Pinpoint the cell where the given text exists, returning its (X, Y) midpoint coordinate. 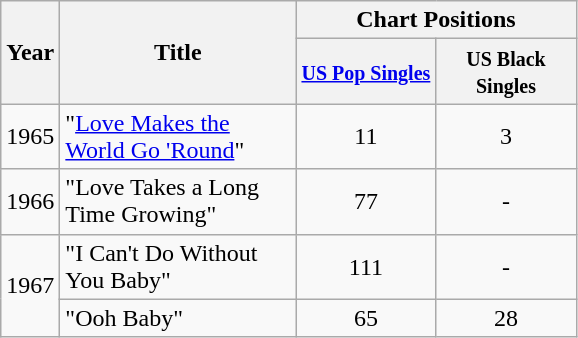
Chart Positions (436, 20)
"Love Takes a Long Time Growing" (178, 202)
"I Can't Do Without You Baby" (178, 266)
US Pop Singles (366, 72)
111 (366, 266)
"Love Makes the World Go 'Round" (178, 136)
65 (366, 318)
"Ooh Baby" (178, 318)
3 (506, 136)
1966 (30, 202)
Year (30, 52)
US Black Singles (506, 72)
Title (178, 52)
77 (366, 202)
11 (366, 136)
1965 (30, 136)
28 (506, 318)
1967 (30, 286)
